For the text-containing cell, return its midpoint in (X, Y) coordinate format. 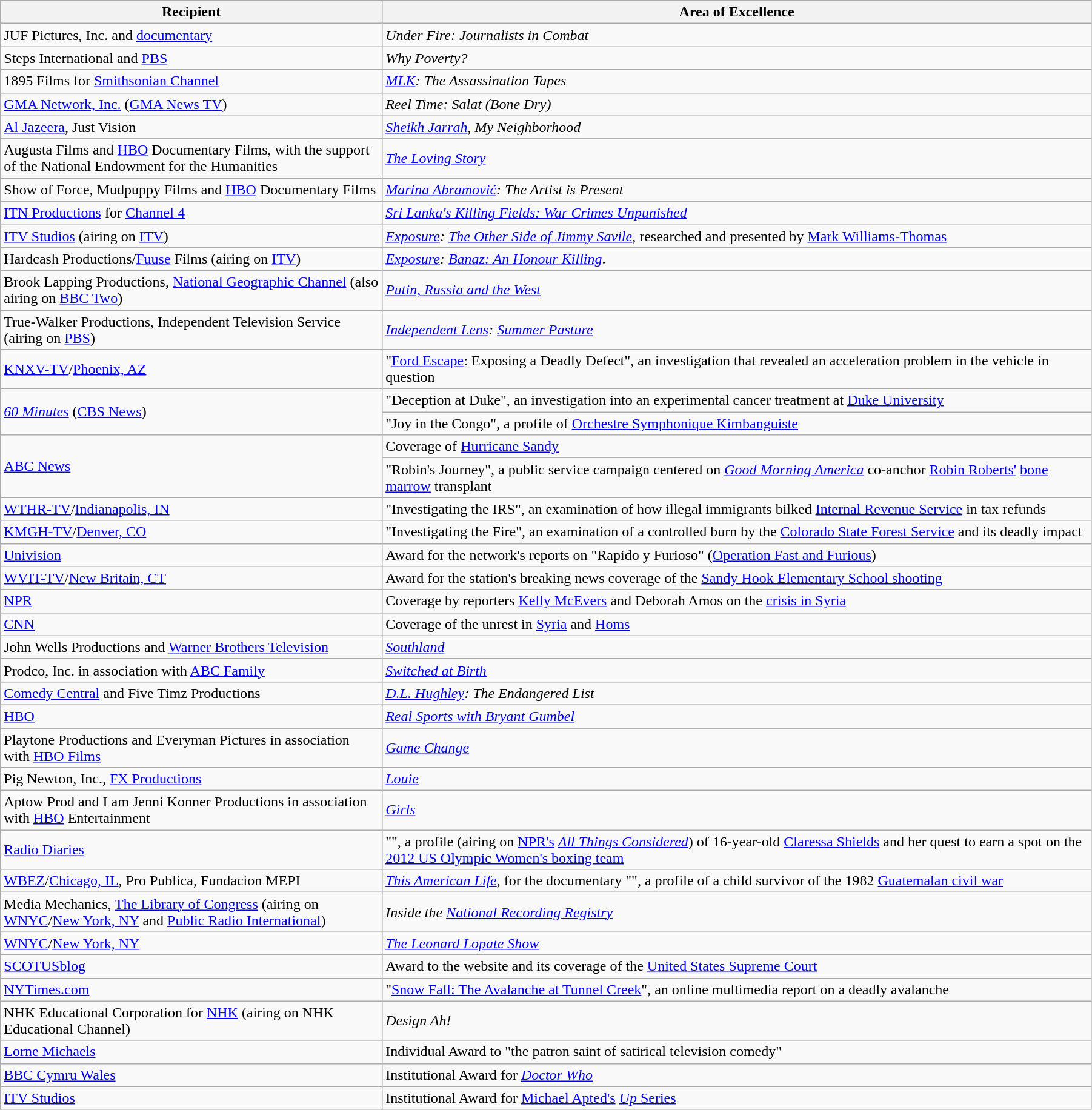
HBO (191, 716)
Institutional Award for Michael Apted's Up Series (737, 1098)
Brook Lapping Productions, National Geographic Channel (also airing on BBC Two) (191, 290)
Media Mechanics, The Library of Congress (airing on WNYC/New York, NY and Public Radio International) (191, 912)
WBEZ/Chicago, IL, Pro Publica, Fundacion MEPI (191, 881)
Exposure: The Other Side of Jimmy Savile, researched and presented by Mark Williams-Thomas (737, 236)
Univision (191, 555)
ITN Productions for Channel 4 (191, 213)
1895 Films for Smithsonian Channel (191, 81)
"Ford Escape: Exposing a Deadly Defect", an investigation that revealed an acceleration problem in the vehicle in question (737, 370)
Award for the station's breaking news coverage of the Sandy Hook Elementary School shooting (737, 578)
The Loving Story (737, 159)
WVIT-TV/New Britain, CT (191, 578)
This American Life, for the documentary "", a profile of a child survivor of the 1982 Guatemalan civil war (737, 881)
Lorne Michaels (191, 1052)
Coverage of Hurricane Sandy (737, 447)
Louie (737, 779)
JUF Pictures, Inc. and documentary (191, 35)
Recipient (191, 12)
60 Minutes (CBS News) (191, 412)
GMA Network, Inc. (GMA News TV) (191, 104)
Hardcash Productions/Fuuse Films (airing on ITV) (191, 259)
Real Sports with Bryant Gumbel (737, 716)
Coverage by reporters Kelly McEvers and Deborah Amos on the crisis in Syria (737, 601)
The Leonard Lopate Show (737, 943)
Why Poverty? (737, 58)
NHK Educational Corporation for NHK (airing on NHK Educational Channel) (191, 1020)
John Wells Productions and Warner Brothers Television (191, 647)
Girls (737, 811)
Institutional Award for Doctor Who (737, 1075)
"Snow Fall: The Avalanche at Tunnel Creek", an online multimedia report on a deadly avalanche (737, 989)
Independent Lens: Summer Pasture (737, 330)
Award for the network's reports on "Rapido y Furioso" (Operation Fast and Furious) (737, 555)
KMGH-TV/Denver, CO (191, 532)
Sheikh Jarrah, My Neighborhood (737, 127)
Game Change (737, 748)
Award to the website and its coverage of the United States Supreme Court (737, 966)
Playtone Productions and Everyman Pictures in association with HBO Films (191, 748)
Coverage of the unrest in Syria and Homs (737, 624)
Sri Lanka's Killing Fields: War Crimes Unpunished (737, 213)
"Investigating the Fire", an examination of a controlled burn by the Colorado State Forest Service and its deadly impact (737, 532)
Augusta Films and HBO Documentary Films, with the support of the National Endowment for the Humanities (191, 159)
Switched at Birth (737, 670)
WNYC/New York, NY (191, 943)
BBC Cymru Wales (191, 1075)
Radio Diaries (191, 849)
Southland (737, 647)
True-Walker Productions, Independent Television Service (airing on PBS) (191, 330)
"Deception at Duke", an investigation into an experimental cancer treatment at Duke University (737, 400)
SCOTUSblog (191, 966)
"Robin's Journey", a public service campaign centered on Good Morning America co-anchor Robin Roberts' bone marrow transplant (737, 477)
Reel Time: Salat (Bone Dry) (737, 104)
Exposure: Banaz: An Honour Killing. (737, 259)
CNN (191, 624)
Design Ah! (737, 1020)
Comedy Central and Five Timz Productions (191, 693)
ITV Studios (191, 1098)
Area of Excellence (737, 12)
"Investigating the IRS", an examination of how illegal immigrants bilked Internal Revenue Service in tax refunds (737, 509)
Al Jazeera, Just Vision (191, 127)
WTHR-TV/Indianapolis, IN (191, 509)
Individual Award to "the patron saint of satirical television comedy" (737, 1052)
KNXV-TV/Phoenix, AZ (191, 370)
Marina Abramović: The Artist is Present (737, 190)
D.L. Hughley: The Endangered List (737, 693)
NYTimes.com (191, 989)
ITV Studios (airing on ITV) (191, 236)
NPR (191, 601)
Aptow Prod and I am Jenni Konner Productions in association with HBO Entertainment (191, 811)
Putin, Russia and the West (737, 290)
ABC News (191, 467)
Steps International and PBS (191, 58)
Show of Force, Mudpuppy Films and HBO Documentary Films (191, 190)
Under Fire: Journalists in Combat (737, 35)
Inside the National Recording Registry (737, 912)
"Joy in the Congo", a profile of Orchestre Symphonique Kimbanguiste (737, 424)
Pig Newton, Inc., FX Productions (191, 779)
MLK: The Assassination Tapes (737, 81)
Prodco, Inc. in association with ABC Family (191, 670)
